Return the [x, y] coordinate for the center point of the cell that contains the specified text.  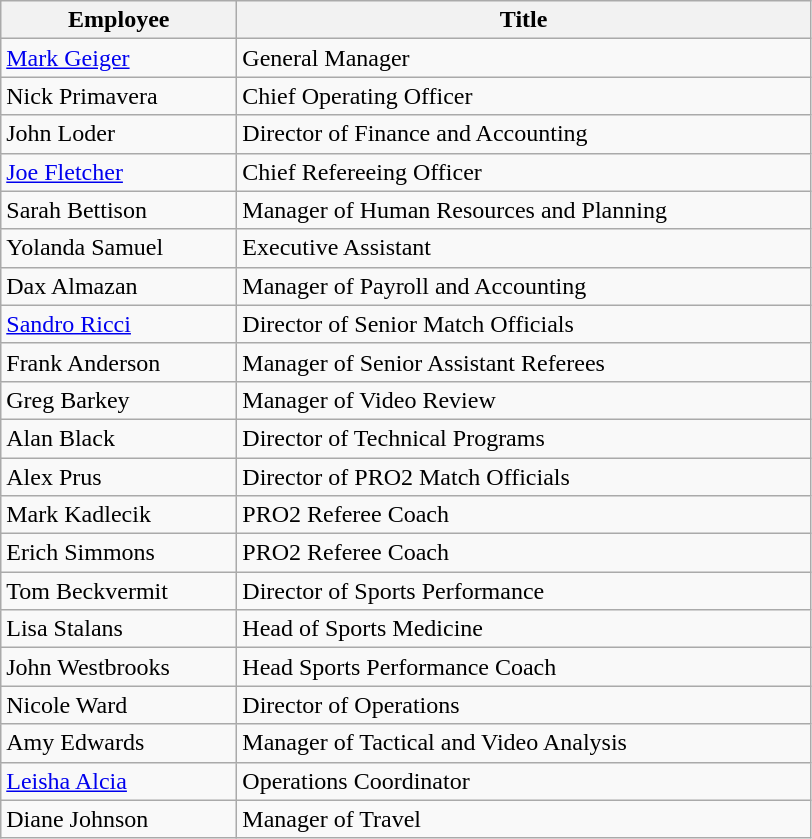
Chief Refereeing Officer [524, 172]
Executive Assistant [524, 248]
Director of Senior Match Officials [524, 324]
Title [524, 20]
Lisa Stalans [119, 629]
Head Sports Performance Coach [524, 667]
Operations Coordinator [524, 781]
Alan Black [119, 438]
Employee [119, 20]
Mark Kadlecik [119, 515]
Manager of Senior Assistant Referees [524, 362]
John Westbrooks [119, 667]
Manager of Human Resources and Planning [524, 210]
Manager of Travel [524, 819]
Director of PRO2 Match Officials [524, 477]
Sandro Ricci [119, 324]
Yolanda Samuel [119, 248]
Frank Anderson [119, 362]
Director of Operations [524, 705]
Diane Johnson [119, 819]
Director of Sports Performance [524, 591]
Erich Simmons [119, 553]
General Manager [524, 58]
Nicole Ward [119, 705]
Manager of Tactical and Video Analysis [524, 743]
John Loder [119, 134]
Amy Edwards [119, 743]
Director of Technical Programs [524, 438]
Dax Almazan [119, 286]
Mark Geiger [119, 58]
Manager of Video Review [524, 400]
Chief Operating Officer [524, 96]
Alex Prus [119, 477]
Sarah Bettison [119, 210]
Tom Beckvermit [119, 591]
Leisha Alcia [119, 781]
Head of Sports Medicine [524, 629]
Greg Barkey [119, 400]
Manager of Payroll and Accounting [524, 286]
Joe Fletcher [119, 172]
Director of Finance and Accounting [524, 134]
Nick Primavera [119, 96]
